From the cell containing the given text, extract its center point as (X, Y) coordinate. 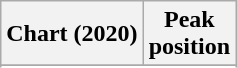
Chart (2020) (72, 34)
Peakposition (189, 34)
